Capture the cell that displays the provided text and extract its [X, Y] central coordinate. 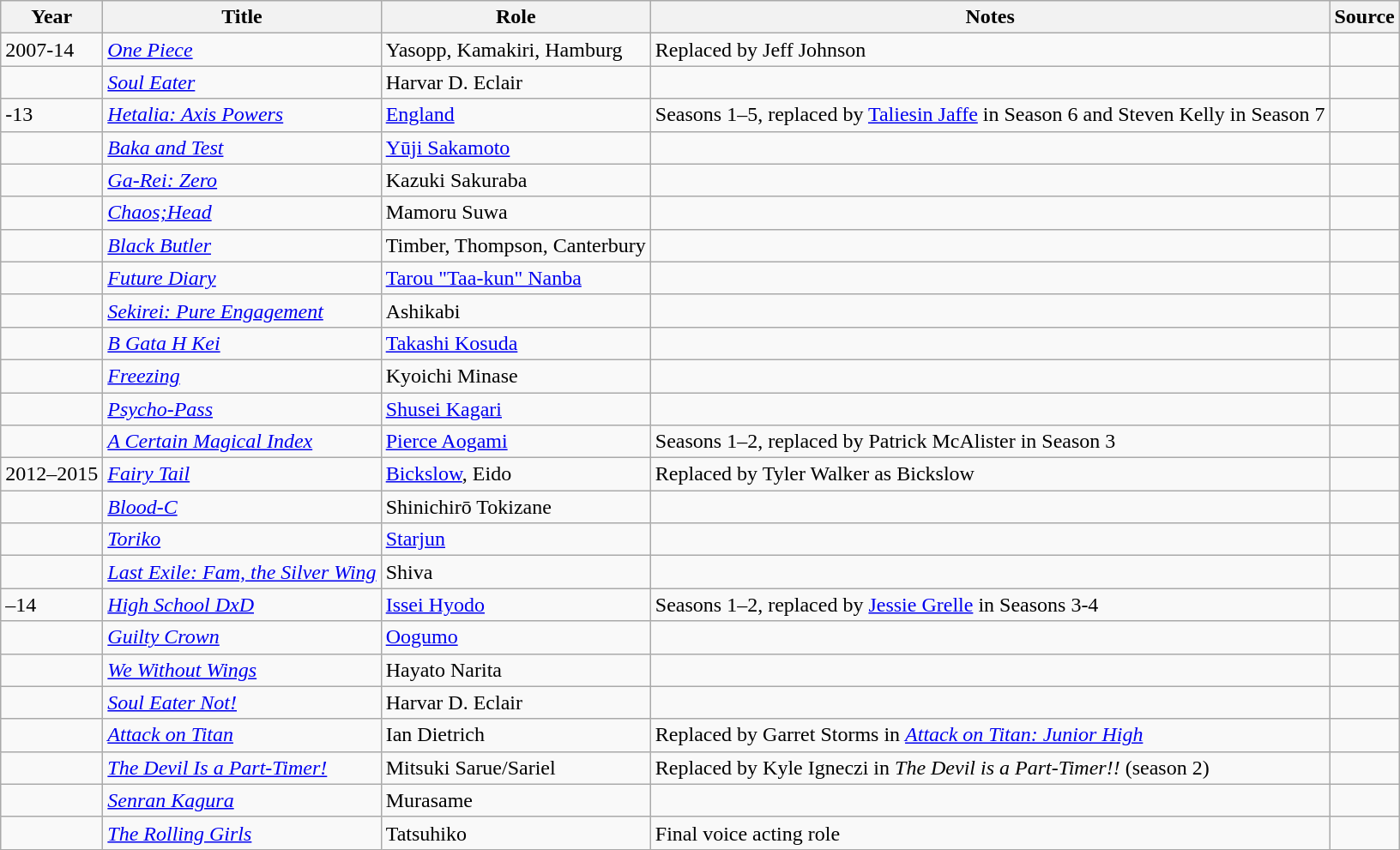
Oogumo [516, 637]
The Devil Is a Part-Timer! [242, 768]
Future Diary [242, 278]
Fairy Tail [242, 474]
Baka and Test [242, 148]
Kazuki Sakuraba [516, 180]
B Gata H Kei [242, 343]
Notes [990, 17]
Seasons 1–2, replaced by Patrick McAlister in Season 3 [990, 442]
Source [1364, 17]
Final voice acting role [990, 833]
Seasons 1–5, replaced by Taliesin Jaffe in Season 6 and Steven Kelly in Season 7 [990, 115]
Starjun [516, 540]
2007-14 [51, 50]
Replaced by Kyle Igneczi in The Devil is a Part-Timer!! (season 2) [990, 768]
Ga-Rei: Zero [242, 180]
Blood-C [242, 507]
–14 [51, 605]
Takashi Kosuda [516, 343]
Soul Eater [242, 82]
Ashikabi [516, 310]
-13 [51, 115]
Bickslow, Eido [516, 474]
Title [242, 17]
2012–2015 [51, 474]
We Without Wings [242, 670]
Toriko [242, 540]
Year [51, 17]
England [516, 115]
Hayato Narita [516, 670]
Tarou "Taa-kun" Nanba [516, 278]
Chaos;Head [242, 213]
Sekirei: Pure Engagement [242, 310]
Soul Eater Not! [242, 702]
Replaced by Garret Storms in Attack on Titan: Junior High [990, 735]
Psycho-Pass [242, 409]
Shiva [516, 572]
Issei Hyodo [516, 605]
Replaced by Jeff Johnson [990, 50]
Attack on Titan [242, 735]
The Rolling Girls [242, 833]
Freezing [242, 376]
Kyoichi Minase [516, 376]
High School DxD [242, 605]
Black Butler [242, 245]
Hetalia: Axis Powers [242, 115]
Mitsuki Sarue/Sariel [516, 768]
Timber, Thompson, Canterbury [516, 245]
Last Exile: Fam, the Silver Wing [242, 572]
A Certain Magical Index [242, 442]
Ian Dietrich [516, 735]
Tatsuhiko [516, 833]
Shusei Kagari [516, 409]
Shinichirō Tokizane [516, 507]
Seasons 1–2, replaced by Jessie Grelle in Seasons 3-4 [990, 605]
Pierce Aogami [516, 442]
Mamoru Suwa [516, 213]
Murasame [516, 800]
Guilty Crown [242, 637]
Role [516, 17]
Replaced by Tyler Walker as Bickslow [990, 474]
One Piece [242, 50]
Yūji Sakamoto [516, 148]
Senran Kagura [242, 800]
Yasopp, Kamakiri, Hamburg [516, 50]
